Identify which cell holds the provided text, then report its (X, Y) central coordinate. 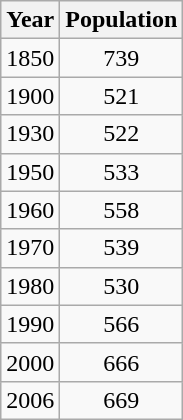
1930 (30, 134)
1960 (30, 210)
2000 (30, 362)
533 (122, 172)
739 (122, 58)
521 (122, 96)
566 (122, 324)
539 (122, 248)
558 (122, 210)
1950 (30, 172)
Year (30, 20)
1850 (30, 58)
669 (122, 400)
1900 (30, 96)
522 (122, 134)
Population (122, 20)
1980 (30, 286)
2006 (30, 400)
1990 (30, 324)
1970 (30, 248)
666 (122, 362)
530 (122, 286)
